Determine the (x, y) coordinate at the center of the cell enclosing the given text.  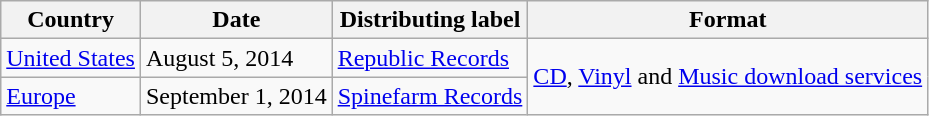
Distributing label (430, 20)
Date (236, 20)
Spinefarm Records (430, 96)
CD, Vinyl and Music download services (728, 77)
Europe (71, 96)
Republic Records (430, 58)
United States (71, 58)
September 1, 2014 (236, 96)
Format (728, 20)
Country (71, 20)
August 5, 2014 (236, 58)
